From the cell containing the given text, extract its center point as [X, Y] coordinate. 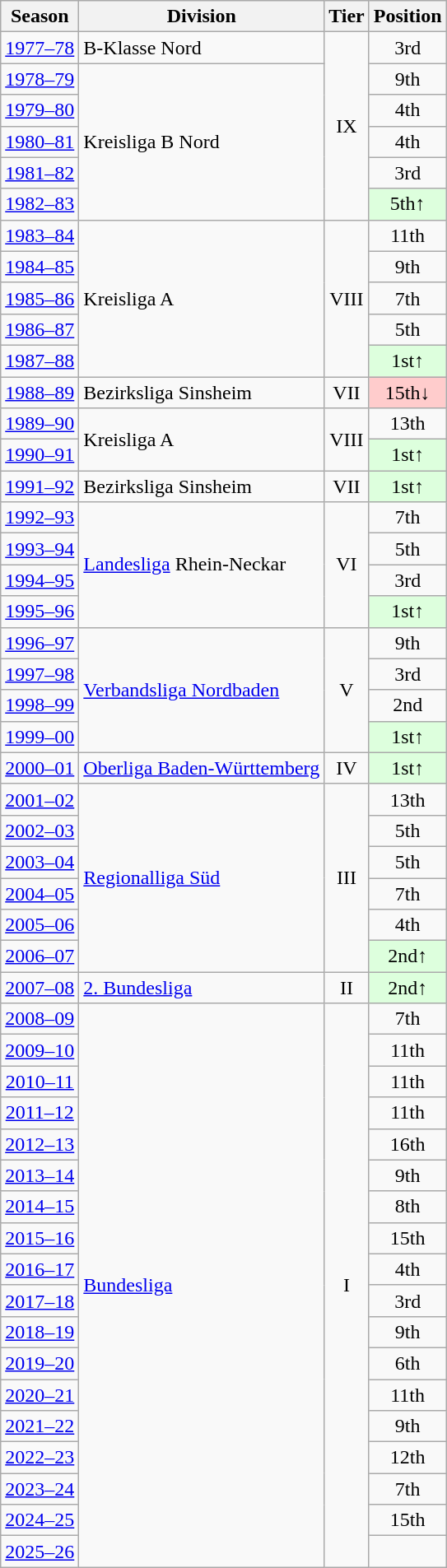
2000–01 [40, 768]
1993–94 [40, 549]
Tier [347, 16]
2004–05 [40, 893]
Oberliga Baden-Württemberg [202, 768]
2003–04 [40, 862]
1986–87 [40, 329]
II [347, 988]
1988–89 [40, 393]
1987–88 [40, 361]
1979–80 [40, 110]
IV [347, 768]
2008–09 [40, 1019]
1994–95 [40, 580]
1991–92 [40, 486]
I [347, 1286]
1989–90 [40, 424]
V [347, 690]
2005–06 [40, 925]
1980–81 [40, 142]
2025–26 [40, 1552]
Bundesliga [202, 1286]
2010–11 [40, 1082]
1996–97 [40, 643]
16th [407, 1144]
2016–17 [40, 1269]
Kreisliga B Nord [202, 142]
Verbandsliga Nordbaden [202, 690]
1997–98 [40, 674]
1992–93 [40, 518]
1999–00 [40, 737]
2011–12 [40, 1113]
Division [202, 16]
1977–78 [40, 48]
2021–22 [40, 1426]
2015–16 [40, 1238]
2nd [407, 705]
2020–21 [40, 1395]
2013–14 [40, 1175]
1985–86 [40, 298]
15th↓ [407, 393]
III [347, 877]
2006–07 [40, 956]
IX [347, 126]
2002–03 [40, 831]
Landesliga Rhein-Neckar [202, 565]
8th [407, 1207]
1998–99 [40, 705]
1990–91 [40, 455]
B-Klasse Nord [202, 48]
1978–79 [40, 79]
2007–08 [40, 988]
2001–02 [40, 799]
2023–24 [40, 1489]
1981–82 [40, 173]
Position [407, 16]
2012–13 [40, 1144]
5th↑ [407, 204]
2019–20 [40, 1363]
2024–25 [40, 1520]
VI [347, 565]
2. Bundesliga [202, 988]
1983–84 [40, 235]
1984–85 [40, 267]
1982–83 [40, 204]
2018–19 [40, 1332]
1995–96 [40, 612]
6th [407, 1363]
2017–18 [40, 1300]
12th [407, 1458]
2009–10 [40, 1050]
2014–15 [40, 1207]
Season [40, 16]
2022–23 [40, 1458]
Regionalliga Süd [202, 877]
